Find where the given text appears and provide that cell's center as (X, Y) coordinate. 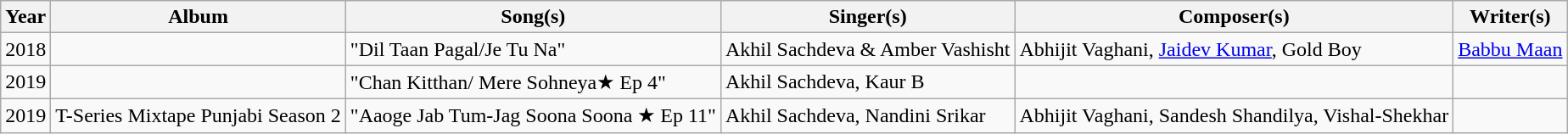
Writer(s) (1510, 17)
Akhil Sachdeva, Nandini Srikar (867, 115)
Year (25, 17)
Album (199, 17)
Akhil Sachdeva, Kaur B (867, 82)
Babbu Maan (1510, 49)
"Chan Kitthan/ Mere Sohneya★ Ep 4" (533, 82)
Composer(s) (1234, 17)
T-Series Mixtape Punjabi Season 2 (199, 115)
Song(s) (533, 17)
Abhijit Vaghani, Sandesh Shandilya, Vishal-Shekhar (1234, 115)
Singer(s) (867, 17)
"Dil Taan Pagal/Je Tu Na" (533, 49)
Akhil Sachdeva & Amber Vashisht (867, 49)
"Aaoge Jab Tum-Jag Soona Soona ★ Ep 11" (533, 115)
2018 (25, 49)
Abhijit Vaghani, Jaidev Kumar, Gold Boy (1234, 49)
